Search for the cell housing the specified text and yield its [x, y] center coordinate. 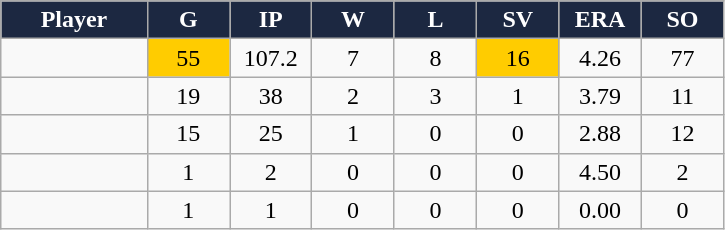
55 [188, 58]
SV [518, 20]
Player [74, 20]
38 [271, 96]
2.88 [600, 134]
4.50 [600, 172]
ERA [600, 20]
W [353, 20]
77 [682, 58]
16 [518, 58]
19 [188, 96]
107.2 [271, 58]
3 [435, 96]
IP [271, 20]
4.26 [600, 58]
25 [271, 134]
8 [435, 58]
11 [682, 96]
SO [682, 20]
0.00 [600, 210]
15 [188, 134]
7 [353, 58]
3.79 [600, 96]
12 [682, 134]
G [188, 20]
L [435, 20]
